Determine the [x, y] coordinate at the center of the cell enclosing the given text.  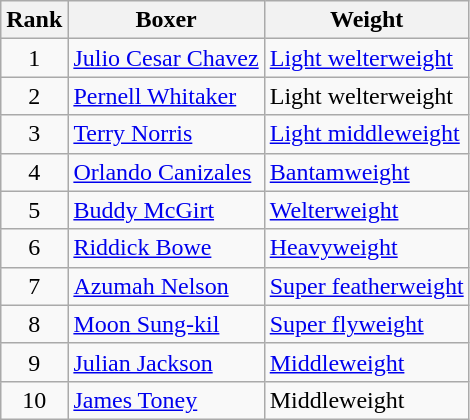
1 [34, 58]
Weight [366, 20]
7 [34, 286]
Super featherweight [366, 286]
Welterweight [366, 210]
James Toney [166, 400]
4 [34, 172]
2 [34, 96]
Riddick Bowe [166, 248]
8 [34, 324]
Moon Sung-kil [166, 324]
5 [34, 210]
Bantamweight [366, 172]
Boxer [166, 20]
6 [34, 248]
10 [34, 400]
9 [34, 362]
Super flyweight [366, 324]
Heavyweight [366, 248]
Pernell Whitaker [166, 96]
Rank [34, 20]
Terry Norris [166, 134]
Buddy McGirt [166, 210]
Light middleweight [366, 134]
Azumah Nelson [166, 286]
Julio Cesar Chavez [166, 58]
Julian Jackson [166, 362]
Orlando Canizales [166, 172]
3 [34, 134]
